Output the [x, y] coordinate of the center of the cell containing the given text.  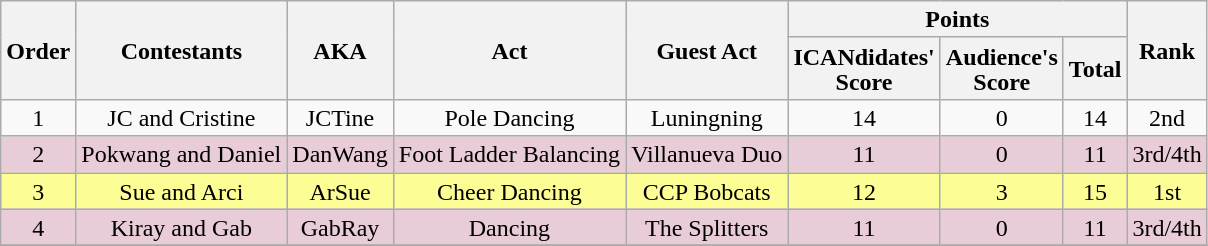
Act [509, 50]
DanWang [340, 154]
JCTine [340, 118]
Points [958, 20]
12 [864, 190]
Villanueva Duo [707, 154]
4 [38, 228]
AKA [340, 50]
1 [38, 118]
Order [38, 50]
Sue and Arci [182, 190]
Total [1095, 68]
CCP Bobcats [707, 190]
Pokwang and Daniel [182, 154]
Kiray and Gab [182, 228]
Audience'sScore [1002, 68]
Dancing [509, 228]
2 [38, 154]
2nd [1167, 118]
GabRay [340, 228]
ArSue [340, 190]
1st [1167, 190]
Pole Dancing [509, 118]
Guest Act [707, 50]
The Splitters [707, 228]
15 [1095, 190]
Rank [1167, 50]
Contestants [182, 50]
Cheer Dancing [509, 190]
Foot Ladder Balancing [509, 154]
ICANdidates'Score [864, 68]
JC and Cristine [182, 118]
Luningning [707, 118]
